Output the (x, y) coordinate of the center of the cell containing the given text.  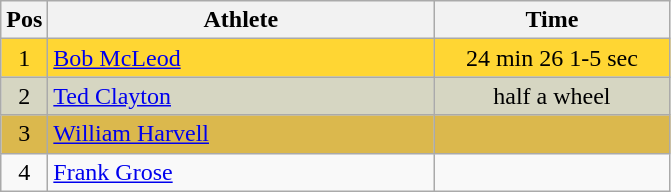
Pos (24, 20)
Ted Clayton (241, 96)
half a wheel (552, 96)
Frank Grose (241, 172)
24 min 26 1-5 sec (552, 58)
Bob McLeod (241, 58)
2 (24, 96)
4 (24, 172)
1 (24, 58)
Athlete (241, 20)
Time (552, 20)
3 (24, 134)
William Harvell (241, 134)
